Return the [X, Y] coordinate for the center point of the cell that contains the specified text.  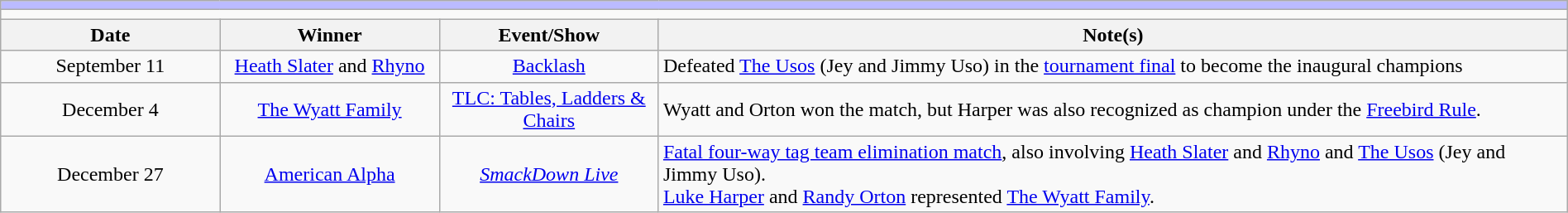
September 11 [111, 66]
Wyatt and Orton won the match, but Harper was also recognized as champion under the Freebird Rule. [1113, 109]
December 4 [111, 109]
Event/Show [549, 35]
Winner [329, 35]
Note(s) [1113, 35]
TLC: Tables, Ladders & Chairs [549, 109]
Defeated The Usos (Jey and Jimmy Uso) in the tournament final to become the inaugural champions [1113, 66]
SmackDown Live [549, 174]
Heath Slater and Rhyno [329, 66]
December 27 [111, 174]
Backlash [549, 66]
American Alpha [329, 174]
Date [111, 35]
The Wyatt Family [329, 109]
